For the text-containing cell, return its midpoint in (x, y) coordinate format. 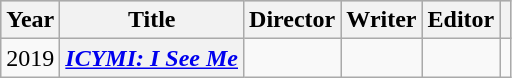
Editor (461, 20)
2019 (30, 58)
Year (30, 20)
ICYMI: I See Me (152, 58)
Writer (382, 20)
Director (292, 20)
Title (152, 20)
